Search for the cell housing the specified text and yield its [x, y] center coordinate. 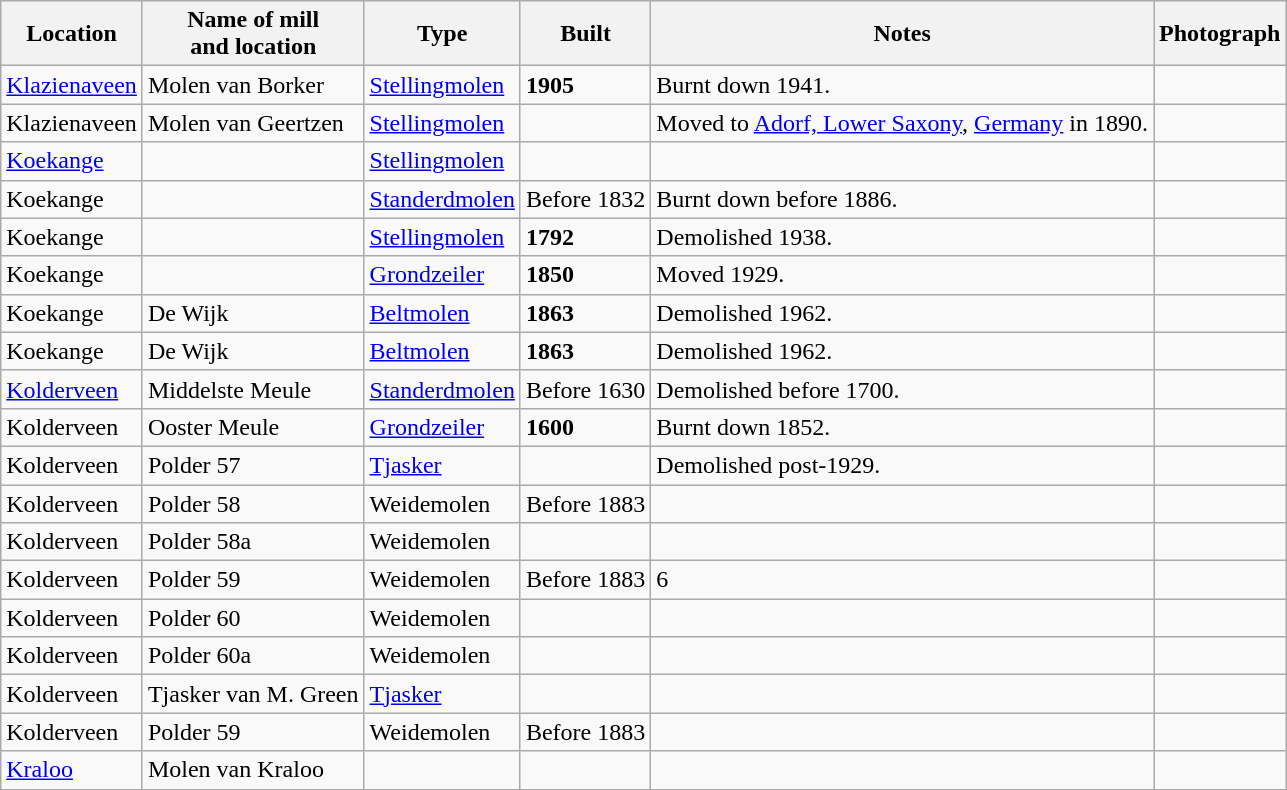
Polder 57 [253, 465]
Demolished 1938. [902, 237]
Polder 58a [253, 542]
Molen van Geertzen [253, 123]
Ooster Meule [253, 427]
Burnt down before 1886. [902, 199]
Molen van Kraloo [253, 770]
Burnt down 1852. [902, 427]
1905 [585, 85]
Kraloo [72, 770]
Type [442, 34]
Polder 60a [253, 656]
Molen van Borker [253, 85]
6 [902, 580]
Demolished before 1700. [902, 389]
Moved 1929. [902, 275]
Location [72, 34]
Name of milland location [253, 34]
Burnt down 1941. [902, 85]
1850 [585, 275]
Polder 58 [253, 503]
Photograph [1220, 34]
Before 1630 [585, 389]
Built [585, 34]
1600 [585, 427]
1792 [585, 237]
Notes [902, 34]
Moved to Adorf, Lower Saxony, Germany in 1890. [902, 123]
Before 1832 [585, 199]
Tjasker van M. Green [253, 694]
Demolished post-1929. [902, 465]
Middelste Meule [253, 389]
Polder 60 [253, 618]
